Extract the [X, Y] coordinate from the center of the cell holding the provided text.  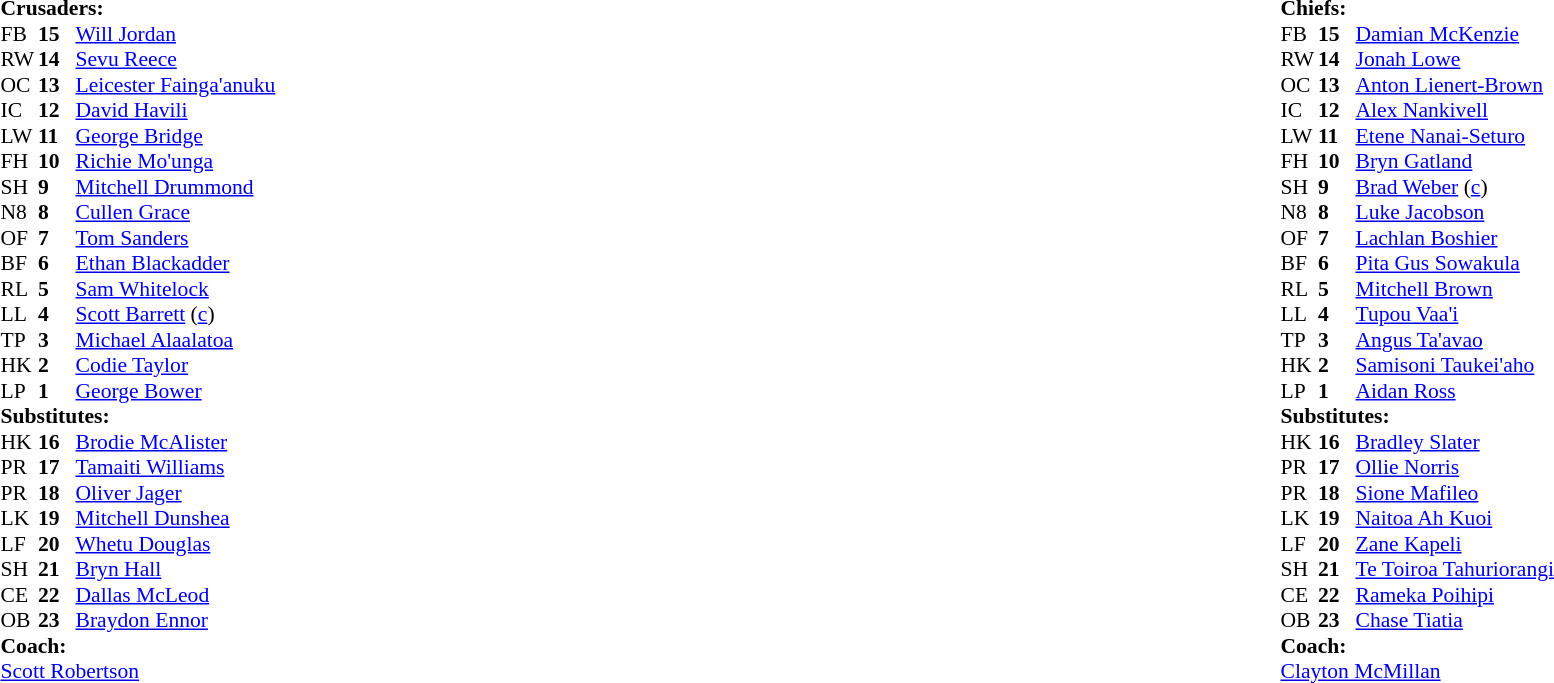
Alex Nankivell [1454, 111]
Mitchell Dunshea [176, 519]
Naitoa Ah Kuoi [1454, 519]
Scott Barrett (c) [176, 315]
Richie Mo'unga [176, 161]
Lachlan Boshier [1454, 238]
Oliver Jager [176, 493]
Sam Whitelock [176, 289]
Te Toiroa Tahuriorangi [1454, 569]
Sevu Reece [176, 59]
Will Jordan [176, 34]
Tupou Vaa'i [1454, 315]
George Bridge [176, 136]
Sione Mafileo [1454, 493]
Samisoni Taukei'aho [1454, 365]
Mitchell Brown [1454, 289]
Chase Tiatia [1454, 621]
Leicester Fainga'anuku [176, 85]
Ollie Norris [1454, 467]
Rameka Poihipi [1454, 595]
Bryn Gatland [1454, 161]
Pita Gus Sowakula [1454, 263]
Codie Taylor [176, 365]
Bryn Hall [176, 569]
David Havili [176, 111]
Ethan Blackadder [176, 263]
Braydon Ennor [176, 621]
Zane Kapeli [1454, 544]
Whetu Douglas [176, 544]
Damian McKenzie [1454, 34]
Brodie McAlister [176, 442]
Anton Lienert-Brown [1454, 85]
Jonah Lowe [1454, 59]
Aidan Ross [1454, 391]
Mitchell Drummond [176, 187]
Cullen Grace [176, 213]
Angus Ta'avao [1454, 340]
Tom Sanders [176, 238]
Luke Jacobson [1454, 213]
Dallas McLeod [176, 595]
Michael Alaalatoa [176, 340]
Tamaiti Williams [176, 467]
Bradley Slater [1454, 442]
George Bower [176, 391]
Etene Nanai-Seturo [1454, 136]
Brad Weber (c) [1454, 187]
